From the cell containing the given text, extract its center point as (x, y) coordinate. 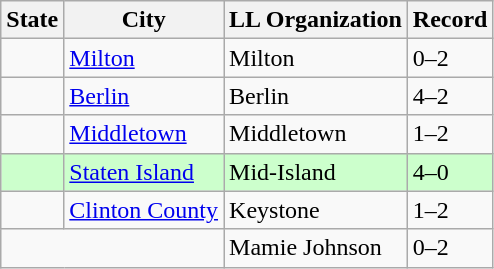
LL Organization (316, 20)
Record (450, 20)
Staten Island (144, 172)
Keystone (316, 210)
4–2 (450, 96)
Mid-Island (316, 172)
Mamie Johnson (316, 248)
State (32, 20)
Clinton County (144, 210)
City (144, 20)
4–0 (450, 172)
